Detect which cell encompasses the target text, then output its (X, Y) center coordinate. 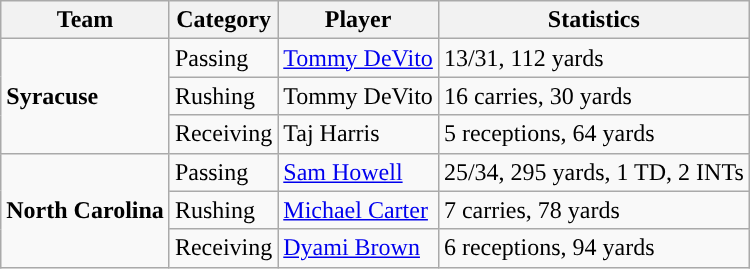
North Carolina (86, 210)
Taj Harris (358, 134)
6 receptions, 94 yards (594, 248)
Category (223, 20)
Sam Howell (358, 172)
Michael Carter (358, 210)
5 receptions, 64 yards (594, 134)
7 carries, 78 yards (594, 210)
Syracuse (86, 96)
13/31, 112 yards (594, 58)
16 carries, 30 yards (594, 96)
25/34, 295 yards, 1 TD, 2 INTs (594, 172)
Statistics (594, 20)
Dyami Brown (358, 248)
Team (86, 20)
Player (358, 20)
